Pinpoint the cell where the given text exists, returning its [X, Y] midpoint coordinate. 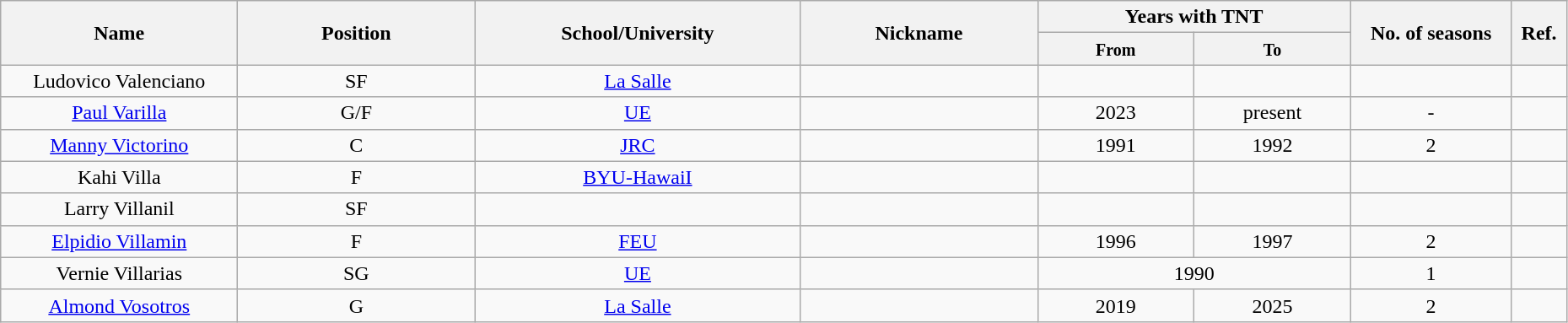
1991 [1116, 145]
To [1273, 49]
Position [356, 33]
- [1431, 113]
Kahi Villa [120, 177]
Vernie Villarias [120, 273]
Name [120, 33]
G [356, 305]
1997 [1273, 241]
School/University [638, 33]
Ref. [1538, 33]
1990 [1194, 273]
1996 [1116, 241]
Elpidio Villamin [120, 241]
Almond Vosotros [120, 305]
No. of seasons [1431, 33]
Larry Villanil [120, 209]
Years with TNT [1194, 17]
JRC [638, 145]
SG [356, 273]
C [356, 145]
G/F [356, 113]
2019 [1116, 305]
2025 [1273, 305]
BYU-HawaiI [638, 177]
1992 [1273, 145]
1 [1431, 273]
Nickname [919, 33]
2023 [1116, 113]
FEU [638, 241]
Manny Victorino [120, 145]
Paul Varilla [120, 113]
From [1116, 49]
present [1273, 113]
Ludovico Valenciano [120, 81]
